For the text-containing cell, return its midpoint in [X, Y] coordinate format. 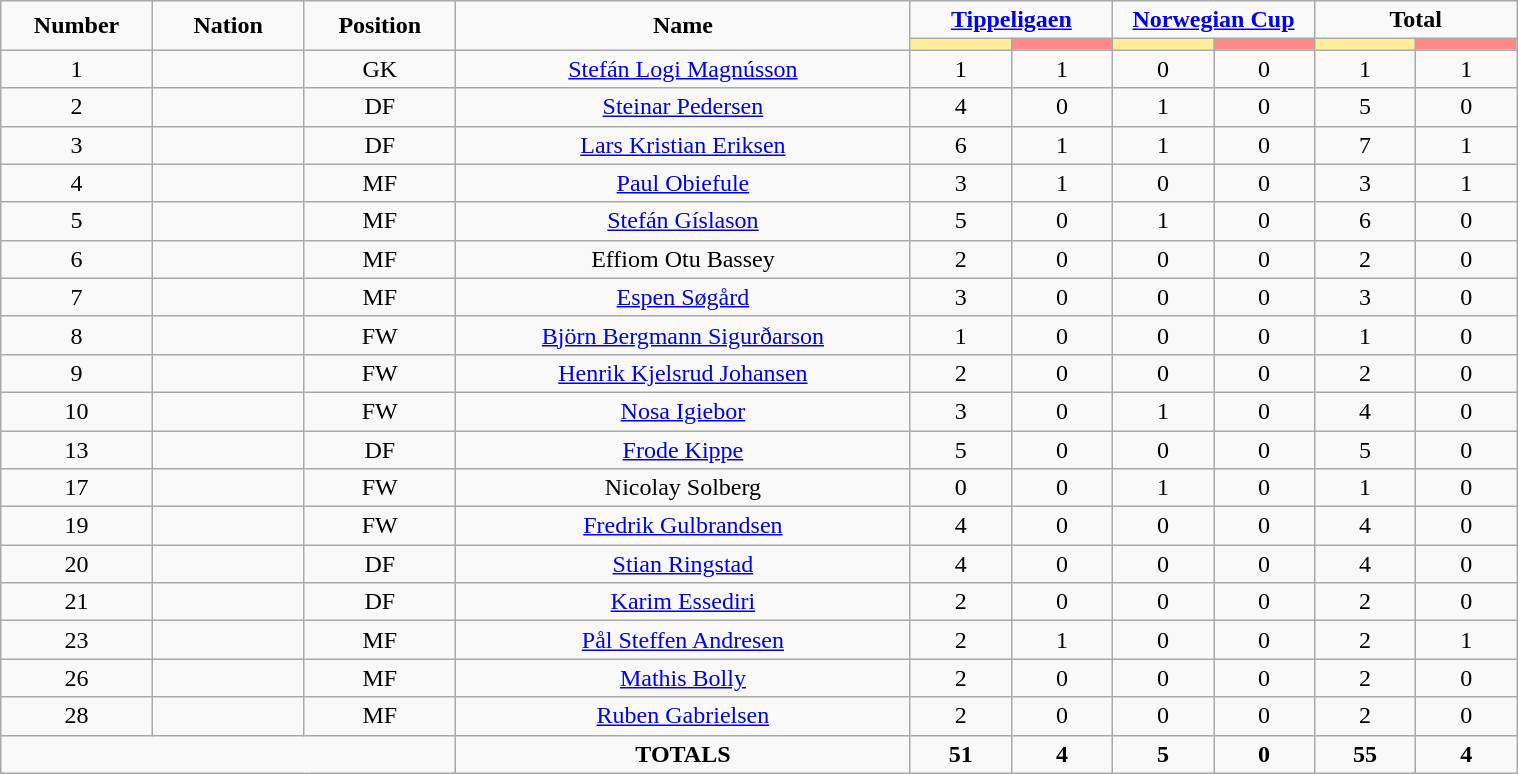
Stefán Gíslason [684, 221]
Henrik Kjelsrud Johansen [684, 373]
Paul Obiefule [684, 183]
Norwegian Cup [1213, 20]
20 [77, 564]
17 [77, 488]
28 [77, 716]
Mathis Bolly [684, 678]
Björn Bergmann Sigurðarson [684, 335]
Stefán Logi Magnússon [684, 69]
55 [1366, 754]
26 [77, 678]
Steinar Pedersen [684, 107]
Total [1416, 20]
Effiom Otu Bassey [684, 259]
Espen Søgård [684, 297]
Pål Steffen Andresen [684, 640]
13 [77, 449]
51 [960, 754]
Tippeligaen [1011, 20]
Nosa Igiebor [684, 411]
TOTALS [684, 754]
23 [77, 640]
Number [77, 26]
Nation [228, 26]
19 [77, 526]
Name [684, 26]
9 [77, 373]
Stian Ringstad [684, 564]
Position [380, 26]
Lars Kristian Eriksen [684, 145]
GK [380, 69]
Nicolay Solberg [684, 488]
Frode Kippe [684, 449]
Karim Essediri [684, 602]
Ruben Gabrielsen [684, 716]
8 [77, 335]
Fredrik Gulbrandsen [684, 526]
21 [77, 602]
10 [77, 411]
